Pinpoint the cell where the given text exists, returning its [X, Y] midpoint coordinate. 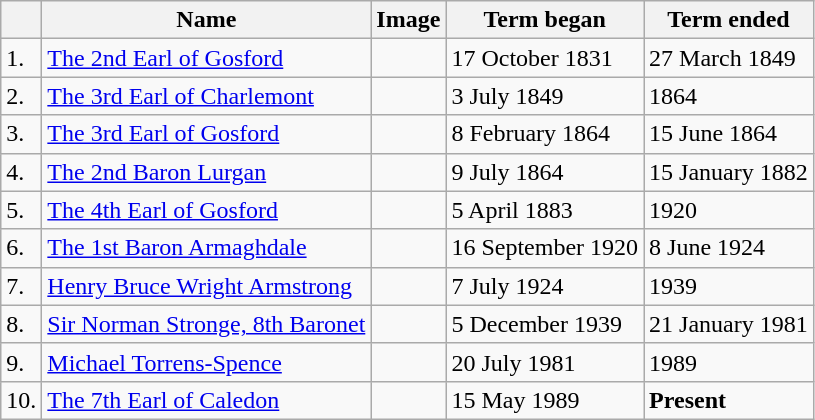
1989 [729, 362]
7 July 1924 [545, 286]
15 January 1882 [729, 172]
9 July 1864 [545, 172]
The 3rd Earl of Charlemont [206, 96]
The 7th Earl of Caledon [206, 400]
3 July 1849 [545, 96]
21 January 1981 [729, 324]
16 September 1920 [545, 248]
2. [22, 96]
4. [22, 172]
7. [22, 286]
15 June 1864 [729, 134]
Name [206, 20]
5 December 1939 [545, 324]
27 March 1849 [729, 58]
17 October 1831 [545, 58]
Term ended [729, 20]
Term began [545, 20]
The 1st Baron Armaghdale [206, 248]
Sir Norman Stronge, 8th Baronet [206, 324]
1939 [729, 286]
The 2nd Earl of Gosford [206, 58]
Image [408, 20]
The 2nd Baron Lurgan [206, 172]
The 4th Earl of Gosford [206, 210]
Present [729, 400]
8. [22, 324]
1920 [729, 210]
5. [22, 210]
1864 [729, 96]
15 May 1989 [545, 400]
8 February 1864 [545, 134]
8 June 1924 [729, 248]
9. [22, 362]
Henry Bruce Wright Armstrong [206, 286]
20 July 1981 [545, 362]
1. [22, 58]
6. [22, 248]
10. [22, 400]
The 3rd Earl of Gosford [206, 134]
5 April 1883 [545, 210]
Michael Torrens-Spence [206, 362]
3. [22, 134]
